Output the (x, y) coordinate of the center of the cell containing the given text.  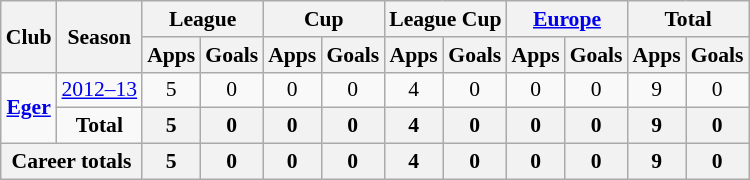
Season (99, 36)
Eger (29, 108)
Cup (324, 19)
Club (29, 36)
Europe (568, 19)
2012–13 (99, 90)
League Cup (445, 19)
Career totals (72, 162)
League (202, 19)
